Determine the (x, y) coordinate at the center of the cell enclosing the given text.  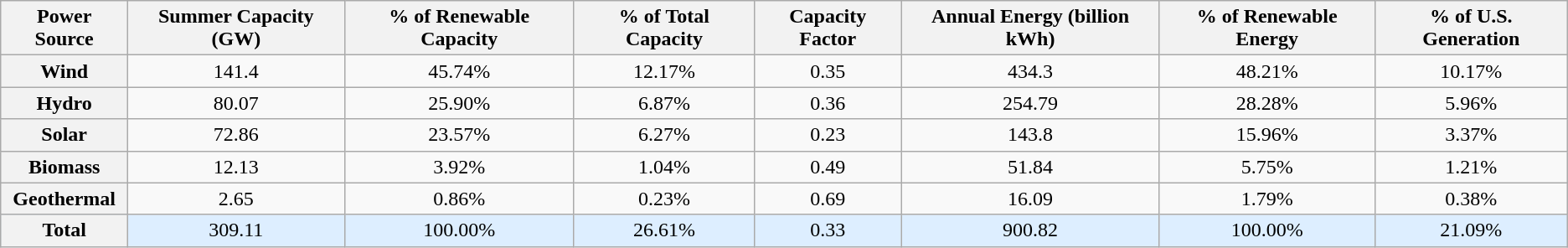
0.49 (828, 167)
Total (64, 230)
72.86 (236, 135)
Wind (64, 71)
0.36 (828, 103)
10.17% (1471, 71)
Hydro (64, 103)
1.21% (1471, 167)
25.90% (459, 103)
51.84 (1030, 167)
% of Renewable Capacity (459, 28)
Summer Capacity (GW) (236, 28)
0.23 (828, 135)
141.4 (236, 71)
0.69 (828, 199)
6.87% (663, 103)
1.79% (1266, 199)
Solar (64, 135)
1.04% (663, 167)
Annual Energy (billion kWh) (1030, 28)
28.28% (1266, 103)
0.23% (663, 199)
% of U.S. Generation (1471, 28)
3.92% (459, 167)
% of Renewable Energy (1266, 28)
0.35 (828, 71)
Capacity Factor (828, 28)
16.09 (1030, 199)
5.96% (1471, 103)
143.8 (1030, 135)
6.27% (663, 135)
254.79 (1030, 103)
Biomass (64, 167)
900.82 (1030, 230)
0.33 (828, 230)
% of Total Capacity (663, 28)
0.38% (1471, 199)
12.17% (663, 71)
Geothermal (64, 199)
23.57% (459, 135)
5.75% (1266, 167)
45.74% (459, 71)
21.09% (1471, 230)
48.21% (1266, 71)
80.07 (236, 103)
3.37% (1471, 135)
2.65 (236, 199)
Power Source (64, 28)
26.61% (663, 230)
12.13 (236, 167)
0.86% (459, 199)
309.11 (236, 230)
15.96% (1266, 135)
434.3 (1030, 71)
